Extract the [X, Y] coordinate from the center of the cell holding the provided text.  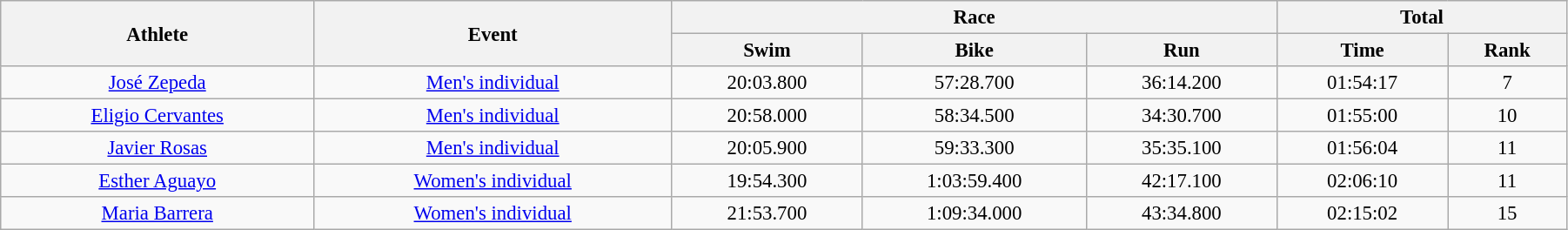
Run [1182, 51]
36:14.200 [1182, 83]
01:56:04 [1363, 148]
02:15:02 [1363, 213]
Race [975, 17]
01:55:00 [1363, 116]
20:58.000 [767, 116]
57:28.700 [975, 83]
1:09:34.000 [975, 213]
Bike [975, 51]
Eligio Cervantes [157, 116]
01:54:17 [1363, 83]
43:34.800 [1182, 213]
Esther Aguayo [157, 181]
35:35.100 [1182, 148]
Javier Rosas [157, 148]
58:34.500 [975, 116]
Total [1422, 17]
José Zepeda [157, 83]
42:17.100 [1182, 181]
21:53.700 [767, 213]
1:03:59.400 [975, 181]
Time [1363, 51]
19:54.300 [767, 181]
20:05.900 [767, 148]
59:33.300 [975, 148]
Athlete [157, 33]
Rank [1507, 51]
15 [1507, 213]
02:06:10 [1363, 181]
10 [1507, 116]
7 [1507, 83]
Swim [767, 51]
Maria Barrera [157, 213]
Event [493, 33]
20:03.800 [767, 83]
34:30.700 [1182, 116]
